Return the (x, y) coordinate for the center point of the cell that contains the specified text.  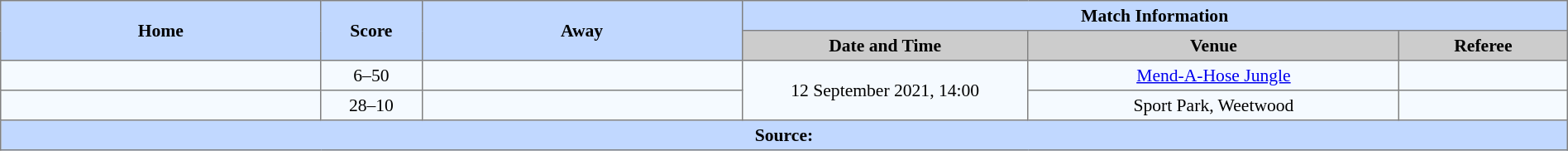
Sport Park, Weetwood (1213, 105)
Match Information (1154, 16)
Source: (784, 135)
Venue (1213, 46)
Mend-A-Hose Jungle (1213, 75)
28–10 (371, 105)
Date and Time (885, 46)
Referee (1483, 46)
Away (582, 31)
Home (160, 31)
6–50 (371, 75)
Score (371, 31)
12 September 2021, 14:00 (885, 90)
